Locate the cell with the specified text and output its [X, Y] center coordinate. 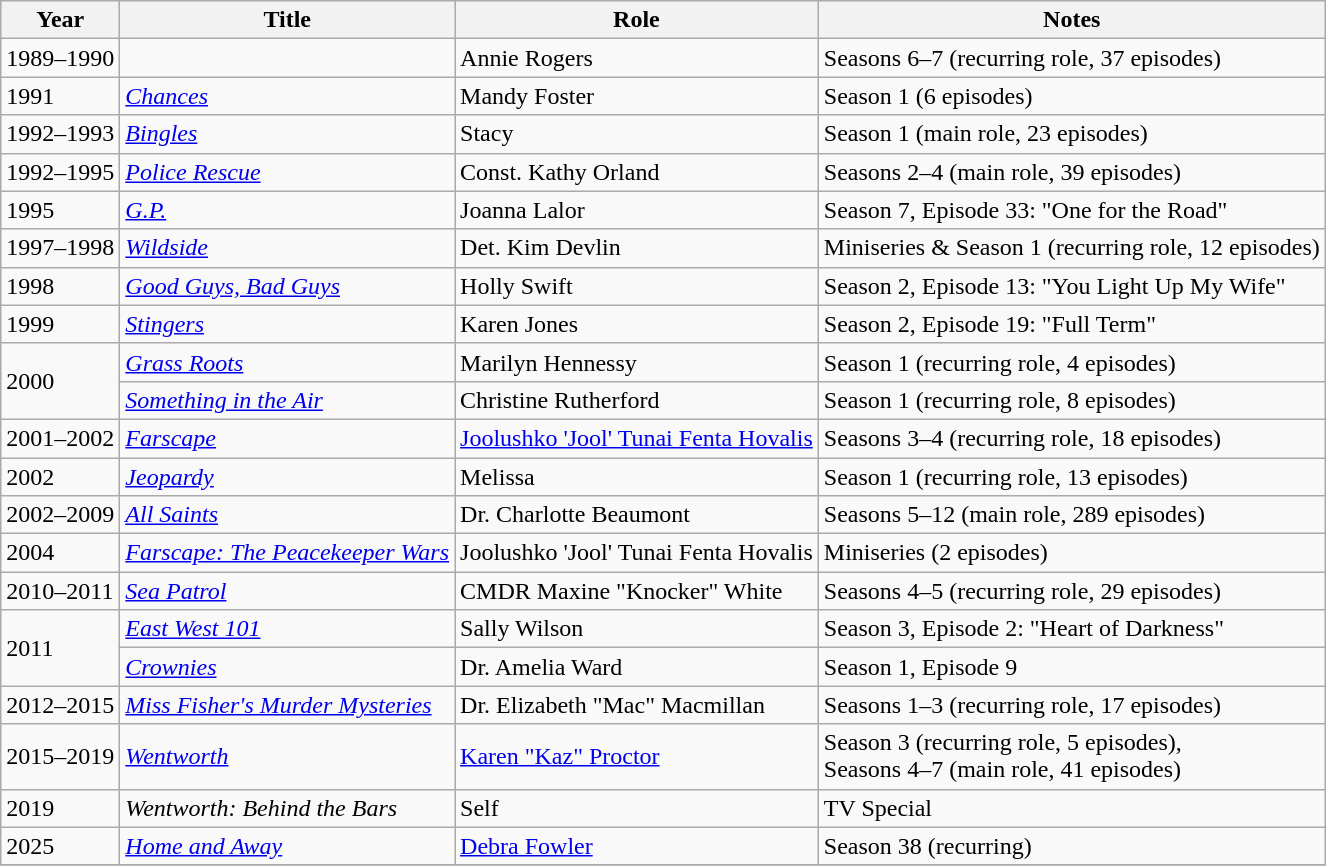
Season 1 (main role, 23 episodes) [1072, 134]
Miss Fisher's Murder Mysteries [288, 705]
Wentworth: Behind the Bars [288, 808]
Holly Swift [637, 286]
Sea Patrol [288, 591]
Year [60, 20]
Seasons 3–4 (recurring role, 18 episodes) [1072, 438]
All Saints [288, 515]
1997–1998 [60, 248]
Season 7, Episode 33: "One for the Road" [1072, 210]
2025 [60, 846]
1999 [60, 324]
Good Guys, Bad Guys [288, 286]
1995 [60, 210]
Notes [1072, 20]
1998 [60, 286]
2012–2015 [60, 705]
Something in the Air [288, 400]
1991 [60, 96]
Seasons 4–5 (recurring role, 29 episodes) [1072, 591]
2004 [60, 553]
2019 [60, 808]
Const. Kathy Orland [637, 172]
Seasons 6–7 (recurring role, 37 episodes) [1072, 58]
Bingles [288, 134]
2000 [60, 381]
Debra Fowler [637, 846]
Mandy Foster [637, 96]
Chances [288, 96]
Stingers [288, 324]
Seasons 1–3 (recurring role, 17 episodes) [1072, 705]
Season 1 (recurring role, 13 episodes) [1072, 477]
Season 1 (recurring role, 4 episodes) [1072, 362]
Grass Roots [288, 362]
Dr. Charlotte Beaumont [637, 515]
CMDR Maxine "Knocker" White [637, 591]
Joanna Lalor [637, 210]
Season 2, Episode 19: "Full Term" [1072, 324]
Seasons 5–12 (main role, 289 episodes) [1072, 515]
Season 3, Episode 2: "Heart of Darkness" [1072, 629]
Stacy [637, 134]
1989–1990 [60, 58]
Annie Rogers [637, 58]
Wildside [288, 248]
Dr. Amelia Ward [637, 667]
Jeopardy [288, 477]
2015–2019 [60, 756]
Karen "Kaz" Proctor [637, 756]
Self [637, 808]
Wentworth [288, 756]
Marilyn Hennessy [637, 362]
Role [637, 20]
Seasons 2–4 (main role, 39 episodes) [1072, 172]
Season 1, Episode 9 [1072, 667]
Det. Kim Devlin [637, 248]
Crownies [288, 667]
Farscape [288, 438]
Season 1 (recurring role, 8 episodes) [1072, 400]
2011 [60, 648]
Miniseries (2 episodes) [1072, 553]
Title [288, 20]
Melissa [637, 477]
Dr. Elizabeth "Mac" Macmillan [637, 705]
G.P. [288, 210]
Season 1 (6 episodes) [1072, 96]
2001–2002 [60, 438]
TV Special [1072, 808]
1992–1995 [60, 172]
Christine Rutherford [637, 400]
2002 [60, 477]
Home and Away [288, 846]
2010–2011 [60, 591]
Season 38 (recurring) [1072, 846]
Season 3 (recurring role, 5 episodes),Seasons 4–7 (main role, 41 episodes) [1072, 756]
2002–2009 [60, 515]
Sally Wilson [637, 629]
Season 2, Episode 13: "You Light Up My Wife" [1072, 286]
East West 101 [288, 629]
Miniseries & Season 1 (recurring role, 12 episodes) [1072, 248]
1992–1993 [60, 134]
Farscape: The Peacekeeper Wars [288, 553]
Police Rescue [288, 172]
Karen Jones [637, 324]
